Return [x, y] of the center of cell containing provided text 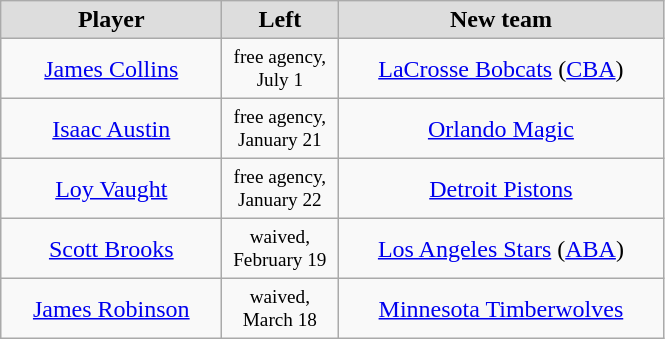
James Robinson [112, 309]
LaCrosse Bobcats (CBA) [501, 69]
free agency, January 21 [280, 129]
Detroit Pistons [501, 189]
Scott Brooks [112, 249]
Loy Vaught [112, 189]
Minnesota Timberwolves [501, 309]
free agency, January 22 [280, 189]
New team [501, 20]
waived, March 18 [280, 309]
Orlando Magic [501, 129]
Isaac Austin [112, 129]
waived, February 19 [280, 249]
James Collins [112, 69]
Player [112, 20]
Left [280, 20]
free agency, July 1 [280, 69]
Los Angeles Stars (ABA) [501, 249]
